Locate the cell with the specified text and output its (X, Y) center coordinate. 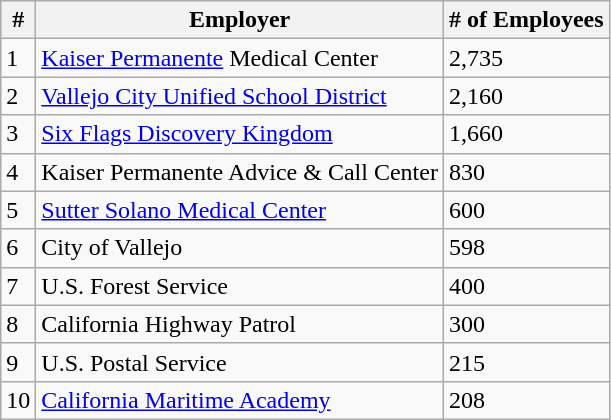
8 (18, 324)
4 (18, 172)
Kaiser Permanente Advice & Call Center (240, 172)
Kaiser Permanente Medical Center (240, 58)
U.S. Postal Service (240, 362)
Vallejo City Unified School District (240, 96)
California Highway Patrol (240, 324)
City of Vallejo (240, 248)
7 (18, 286)
598 (526, 248)
California Maritime Academy (240, 400)
Six Flags Discovery Kingdom (240, 134)
1,660 (526, 134)
3 (18, 134)
2,735 (526, 58)
400 (526, 286)
# (18, 20)
# of Employees (526, 20)
2,160 (526, 96)
6 (18, 248)
Sutter Solano Medical Center (240, 210)
Employer (240, 20)
1 (18, 58)
208 (526, 400)
5 (18, 210)
300 (526, 324)
9 (18, 362)
215 (526, 362)
600 (526, 210)
2 (18, 96)
U.S. Forest Service (240, 286)
10 (18, 400)
830 (526, 172)
